Pinpoint the cell where the given text exists, returning its [X, Y] midpoint coordinate. 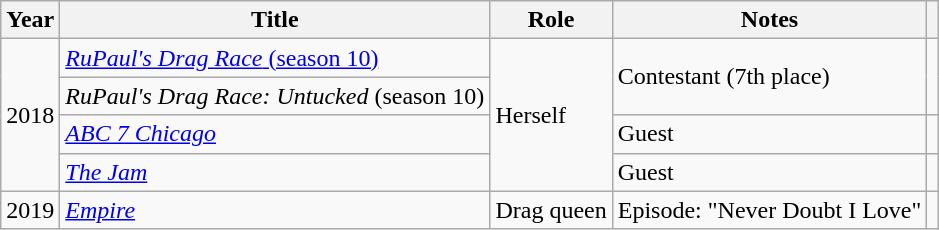
ABC 7 Chicago [275, 134]
Role [551, 20]
RuPaul's Drag Race: Untucked (season 10) [275, 96]
2018 [30, 115]
RuPaul's Drag Race (season 10) [275, 58]
2019 [30, 210]
Herself [551, 115]
Drag queen [551, 210]
Notes [770, 20]
Episode: "Never Doubt I Love" [770, 210]
Contestant (7th place) [770, 77]
Title [275, 20]
The Jam [275, 172]
Year [30, 20]
Empire [275, 210]
